Return the [x, y] coordinate for the center point of the cell that contains the specified text.  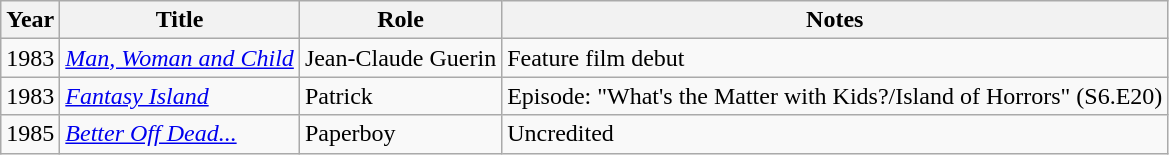
Better Off Dead... [180, 134]
Patrick [400, 96]
Episode: "What's the Matter with Kids?/Island of Horrors" (S6.E20) [835, 96]
Feature film debut [835, 58]
Role [400, 20]
Uncredited [835, 134]
Title [180, 20]
Notes [835, 20]
Year [30, 20]
Fantasy Island [180, 96]
1985 [30, 134]
Jean-Claude Guerin [400, 58]
Paperboy [400, 134]
Man, Woman and Child [180, 58]
